Detect which cell encompasses the target text, then output its [x, y] center coordinate. 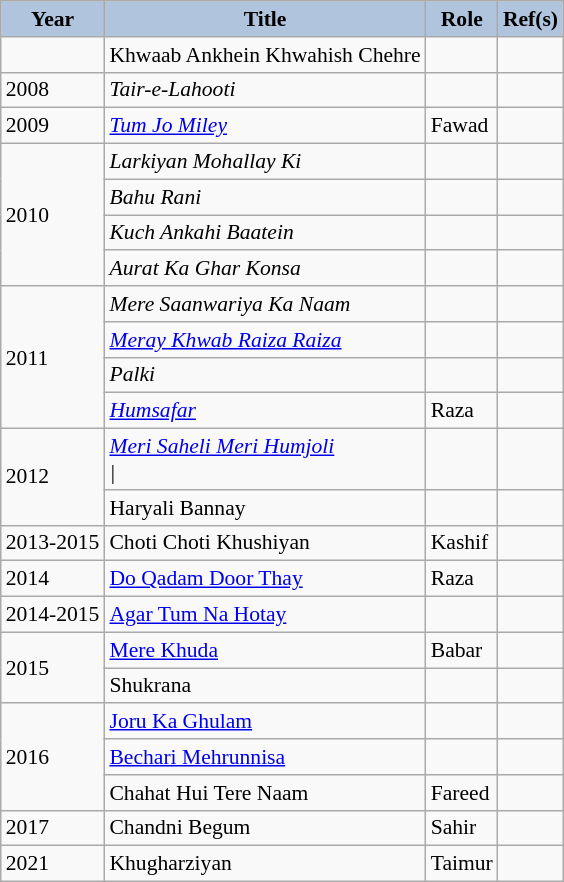
Humsafar [264, 411]
Joru Ka Ghulam [264, 722]
Bahu Rani [264, 197]
2012 [53, 478]
Palki [264, 375]
Kashif [462, 543]
Choti Choti Khushiyan [264, 543]
2015 [53, 668]
Larkiyan Mohallay Ki [264, 162]
Mere Khuda [264, 650]
Do Qadam Door Thay [264, 579]
Taimur [462, 864]
2011 [53, 357]
2009 [53, 126]
Title [264, 19]
Shukrana [264, 686]
2016 [53, 758]
Haryali Bannay [264, 508]
Year [53, 19]
Aurat Ka Ghar Konsa [264, 269]
Khugharziyan [264, 864]
Mere Saanwariya Ka Naam [264, 304]
2021 [53, 864]
Kuch Ankahi Baatein [264, 233]
Agar Tum Na Hotay [264, 615]
Khwaab Ankhein Khwahish Chehre [264, 55]
2017 [53, 828]
Tum Jo Miley [264, 126]
Babar [462, 650]
Role [462, 19]
Ref(s) [530, 19]
2010 [53, 215]
Bechari Mehrunnisa [264, 757]
Sahir [462, 828]
Chandni Begum [264, 828]
Meray Khwab Raiza Raiza [264, 340]
2013-2015 [53, 543]
2014 [53, 579]
2014-2015 [53, 615]
Fareed [462, 793]
2008 [53, 90]
Chahat Hui Tere Naam [264, 793]
Fawad [462, 126]
Meri Saheli Meri Humjoli| [264, 460]
Tair-e-Lahooti [264, 90]
